Pinpoint the cell where the given text exists, returning its (X, Y) midpoint coordinate. 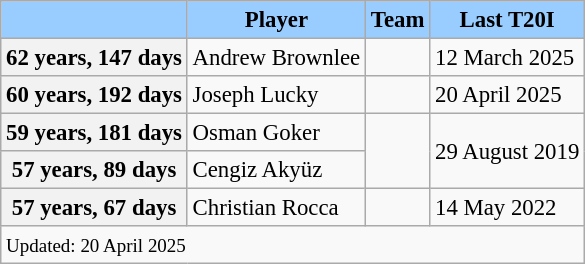
20 April 2025 (508, 95)
57 years, 67 days (94, 208)
14 May 2022 (508, 208)
Osman Goker (276, 133)
12 March 2025 (508, 58)
59 years, 181 days (94, 133)
62 years, 147 days (94, 58)
Andrew Brownlee (276, 58)
Last T20I (508, 20)
60 years, 192 days (94, 95)
Team (398, 20)
Player (276, 20)
Updated: 20 April 2025 (293, 245)
Cengiz Akyüz (276, 170)
Christian Rocca (276, 208)
57 years, 89 days (94, 170)
29 August 2019 (508, 152)
Joseph Lucky (276, 95)
